Identify which cell holds the provided text, then report its (X, Y) central coordinate. 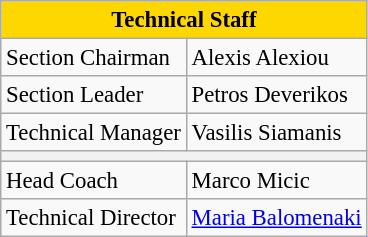
Head Coach (94, 181)
Technical Manager (94, 133)
Petros Deverikos (276, 95)
Alexis Alexiou (276, 58)
Section Leader (94, 95)
Section Chairman (94, 58)
Marco Micic (276, 181)
Technical Staff (184, 20)
Vasilis Siamanis (276, 133)
